Output the [x, y] coordinate of the center of the cell containing the given text.  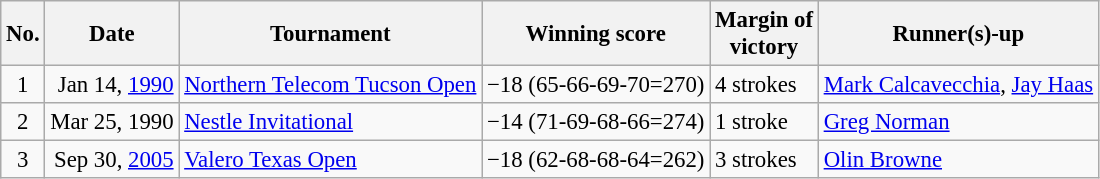
−18 (65-66-69-70=270) [596, 85]
No. [23, 34]
Mark Calcavecchia, Jay Haas [958, 85]
Nestle Invitational [330, 122]
Tournament [330, 34]
Mar 25, 1990 [112, 122]
Olin Browne [958, 160]
−14 (71-69-68-66=274) [596, 122]
3 strokes [764, 160]
1 [23, 85]
Greg Norman [958, 122]
Sep 30, 2005 [112, 160]
4 strokes [764, 85]
Northern Telecom Tucson Open [330, 85]
−18 (62-68-68-64=262) [596, 160]
Margin ofvictory [764, 34]
Valero Texas Open [330, 160]
2 [23, 122]
Runner(s)-up [958, 34]
1 stroke [764, 122]
Winning score [596, 34]
3 [23, 160]
Date [112, 34]
Jan 14, 1990 [112, 85]
